Find where the given text appears and provide that cell's center as [x, y] coordinate. 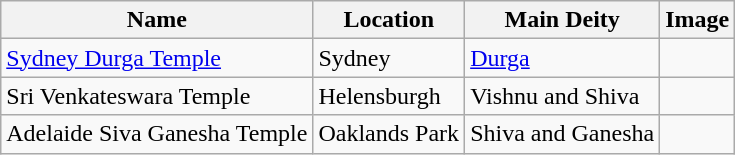
Adelaide Siva Ganesha Temple [157, 134]
Helensburgh [389, 96]
Shiva and Ganesha [562, 134]
Image [698, 20]
Oaklands Park [389, 134]
Sydney [389, 58]
Name [157, 20]
Main Deity [562, 20]
Vishnu and Shiva [562, 96]
Location [389, 20]
Durga [562, 58]
Sri Venkateswara Temple [157, 96]
Sydney Durga Temple [157, 58]
